From the cell containing the given text, extract its center point as [x, y] coordinate. 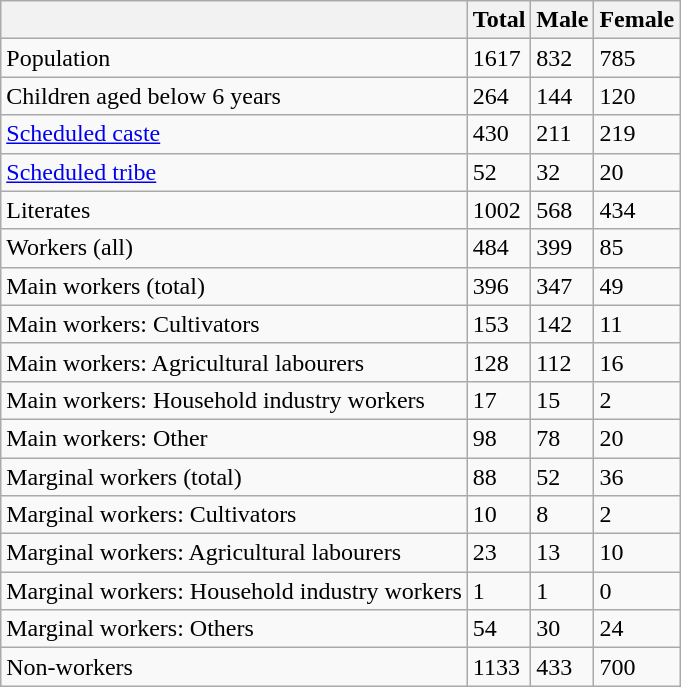
568 [562, 210]
Marginal workers: Cultivators [234, 515]
142 [562, 324]
Scheduled caste [234, 134]
23 [499, 553]
153 [499, 324]
17 [499, 400]
88 [499, 477]
Total [499, 20]
430 [499, 134]
396 [499, 286]
Main workers: Agricultural labourers [234, 362]
433 [562, 667]
98 [499, 438]
211 [562, 134]
24 [637, 629]
144 [562, 96]
Children aged below 6 years [234, 96]
120 [637, 96]
Non-workers [234, 667]
Workers (all) [234, 248]
32 [562, 172]
Marginal workers: Household industry workers [234, 591]
832 [562, 58]
112 [562, 362]
Marginal workers: Agricultural labourers [234, 553]
85 [637, 248]
700 [637, 667]
Marginal workers: Others [234, 629]
484 [499, 248]
219 [637, 134]
15 [562, 400]
Main workers: Cultivators [234, 324]
30 [562, 629]
264 [499, 96]
8 [562, 515]
Female [637, 20]
434 [637, 210]
Scheduled tribe [234, 172]
Male [562, 20]
Literates [234, 210]
1617 [499, 58]
11 [637, 324]
Main workers (total) [234, 286]
54 [499, 629]
49 [637, 286]
Main workers: Other [234, 438]
Population [234, 58]
785 [637, 58]
13 [562, 553]
78 [562, 438]
Marginal workers (total) [234, 477]
399 [562, 248]
0 [637, 591]
1002 [499, 210]
128 [499, 362]
16 [637, 362]
Main workers: Household industry workers [234, 400]
1133 [499, 667]
36 [637, 477]
347 [562, 286]
